Provide the [X, Y] coordinate of the cell's center where the given text is located.  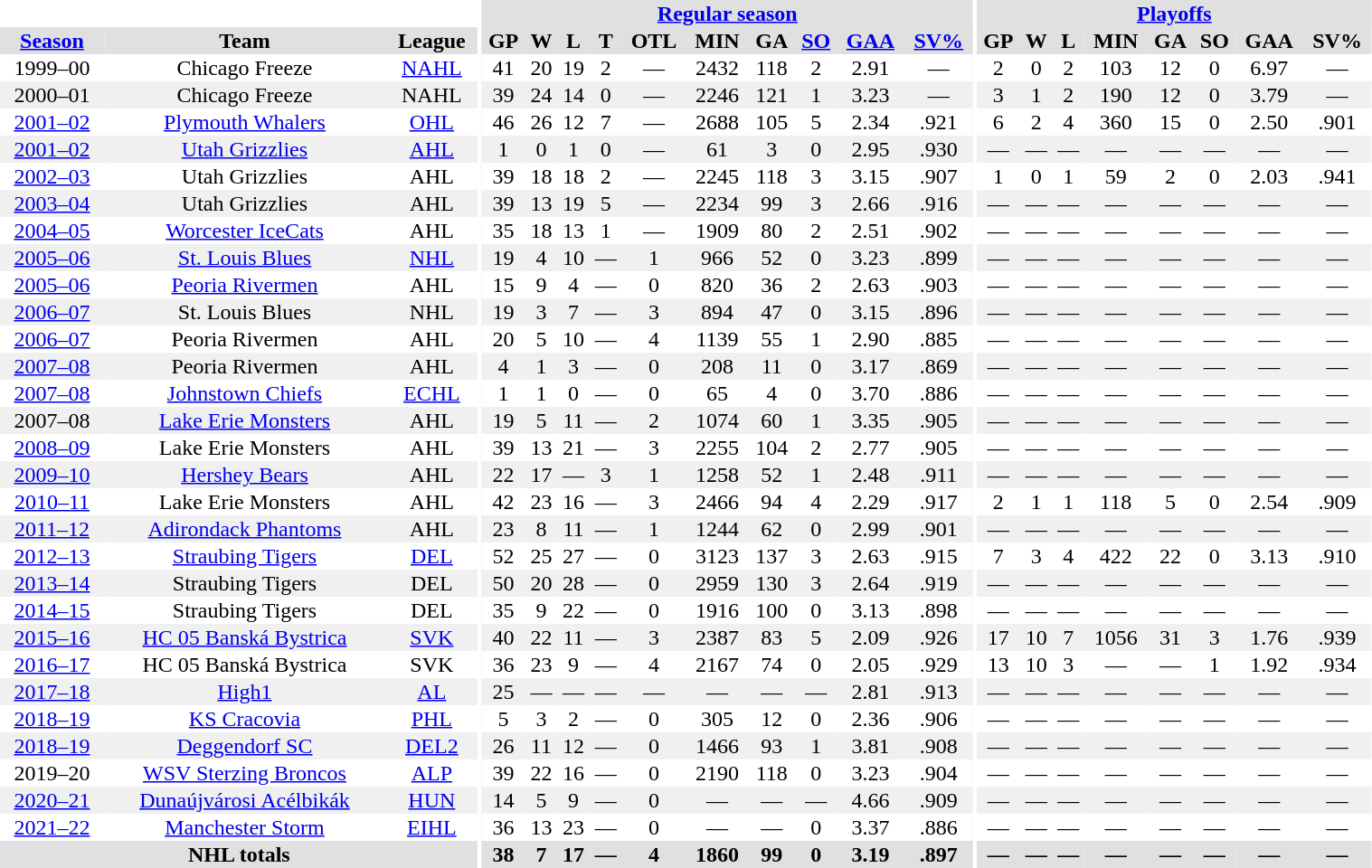
305 [716, 719]
2.51 [870, 231]
2190 [716, 773]
65 [716, 393]
2009–10 [52, 475]
1916 [716, 610]
2234 [716, 203]
2.54 [1269, 502]
HUN [432, 800]
T [606, 41]
2.09 [870, 637]
62 [772, 529]
NHL totals [239, 854]
2.48 [870, 475]
.902 [939, 231]
2.64 [870, 583]
DEL2 [432, 746]
1074 [716, 420]
1466 [716, 746]
2167 [716, 665]
208 [716, 366]
League [432, 41]
3.81 [870, 746]
103 [1116, 68]
38 [504, 854]
.908 [939, 746]
.897 [939, 854]
1.76 [1269, 637]
High1 [244, 692]
.913 [939, 692]
.896 [939, 312]
Hershey Bears [244, 475]
.930 [939, 149]
2010–11 [52, 502]
3.79 [1269, 95]
28 [573, 583]
2.95 [870, 149]
3.17 [870, 366]
2432 [716, 68]
2021–22 [52, 827]
41 [504, 68]
190 [1116, 95]
1139 [716, 339]
422 [1116, 556]
.939 [1337, 637]
100 [772, 610]
47 [772, 312]
2466 [716, 502]
2000–01 [52, 95]
2004–05 [52, 231]
2.50 [1269, 122]
6.97 [1269, 68]
2.29 [870, 502]
1056 [1116, 637]
40 [504, 637]
2688 [716, 122]
61 [716, 149]
.917 [939, 502]
3.70 [870, 393]
OHL [432, 122]
2.91 [870, 68]
24 [542, 95]
2017–18 [52, 692]
3.35 [870, 420]
Plymouth Whalers [244, 122]
Dunaújvárosi Acélbikák [244, 800]
2003–04 [52, 203]
2015–16 [52, 637]
Season [52, 41]
2019–20 [52, 773]
2.90 [870, 339]
2014–15 [52, 610]
ALP [432, 773]
Manchester Storm [244, 827]
.929 [939, 665]
104 [772, 448]
121 [772, 95]
2959 [716, 583]
.904 [939, 773]
137 [772, 556]
2255 [716, 448]
.903 [939, 285]
2011–12 [52, 529]
2002–03 [52, 176]
3.37 [870, 827]
.907 [939, 176]
Team [244, 41]
.941 [1337, 176]
OTL [655, 41]
.921 [939, 122]
.898 [939, 610]
ECHL [432, 393]
2016–17 [52, 665]
1860 [716, 854]
Johnstown Chiefs [244, 393]
93 [772, 746]
94 [772, 502]
6 [998, 122]
.899 [939, 258]
27 [573, 556]
.919 [939, 583]
Adirondack Phantoms [244, 529]
2245 [716, 176]
1999–00 [52, 68]
KS Cracovia [244, 719]
966 [716, 258]
42 [504, 502]
2008–09 [52, 448]
.916 [939, 203]
.885 [939, 339]
21 [573, 448]
50 [504, 583]
130 [772, 583]
1244 [716, 529]
2.34 [870, 122]
.915 [939, 556]
31 [1170, 637]
Regular season [727, 14]
894 [716, 312]
.911 [939, 475]
8 [542, 529]
WSV Sterzing Broncos [244, 773]
1909 [716, 231]
2.99 [870, 529]
4.66 [870, 800]
2246 [716, 95]
820 [716, 285]
EIHL [432, 827]
Worcester IceCats [244, 231]
55 [772, 339]
.934 [1337, 665]
2.03 [1269, 176]
59 [1116, 176]
105 [772, 122]
AL [432, 692]
3.19 [870, 854]
.869 [939, 366]
PHL [432, 719]
2.66 [870, 203]
74 [772, 665]
60 [772, 420]
2012–13 [52, 556]
1258 [716, 475]
.906 [939, 719]
2.36 [870, 719]
.910 [1337, 556]
83 [772, 637]
2020–21 [52, 800]
.926 [939, 637]
2387 [716, 637]
2.77 [870, 448]
Deggendorf SC [244, 746]
3123 [716, 556]
2.81 [870, 692]
2.05 [870, 665]
80 [772, 231]
360 [1116, 122]
1.92 [1269, 665]
46 [504, 122]
2013–14 [52, 583]
Playoffs [1174, 14]
